Determine the (x, y) coordinate at the center of the cell enclosing the given text.  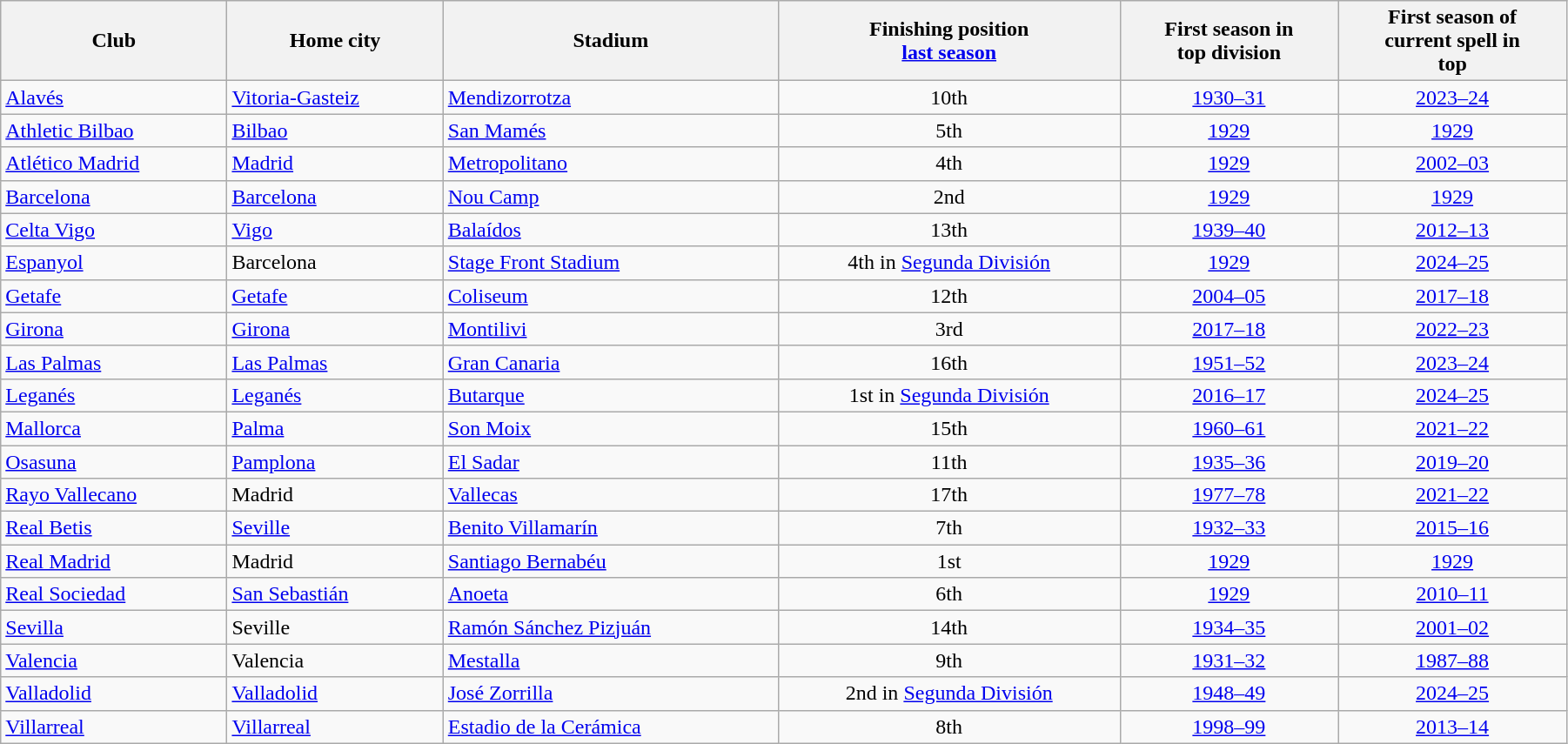
Benito Villamarín (611, 528)
Metropolitano (611, 164)
Osasuna (114, 462)
El Sadar (611, 462)
Espanyol (114, 263)
Real Madrid (114, 561)
2nd (948, 197)
16th (948, 362)
Stadium (611, 41)
4th (948, 164)
Pamplona (335, 462)
2019–20 (1453, 462)
Mallorca (114, 428)
1977–78 (1229, 495)
12th (948, 296)
Santiago Bernabéu (611, 561)
3rd (948, 329)
Estadio de la Cerámica (611, 727)
Rayo Vallecano (114, 495)
San Sebastián (335, 594)
Mendizorrotza (611, 97)
2016–17 (1229, 395)
2001–02 (1453, 627)
4th in Segunda División (948, 263)
Home city (335, 41)
Gran Canaria (611, 362)
Palma (335, 428)
Alavés (114, 97)
Vitoria-Gasteiz (335, 97)
Real Sociedad (114, 594)
1960–61 (1229, 428)
8th (948, 727)
1939–40 (1229, 230)
1935–36 (1229, 462)
1934–35 (1229, 627)
17th (948, 495)
Coliseum (611, 296)
Celta Vigo (114, 230)
Son Moix (611, 428)
1930–31 (1229, 97)
13th (948, 230)
1948–49 (1229, 694)
Ramón Sánchez Pizjuán (611, 627)
2015–16 (1453, 528)
Sevilla (114, 627)
1951–52 (1229, 362)
San Mamés (611, 131)
Balaídos (611, 230)
6th (948, 594)
9th (948, 660)
11th (948, 462)
1st in Segunda División (948, 395)
Bilbao (335, 131)
Anoeta (611, 594)
5th (948, 131)
15th (948, 428)
Real Betis (114, 528)
1987–88 (1453, 660)
2004–05 (1229, 296)
Club (114, 41)
2nd in Segunda División (948, 694)
7th (948, 528)
1931–32 (1229, 660)
14th (948, 627)
Vigo (335, 230)
Butarque (611, 395)
José Zorrilla (611, 694)
Finishing positionlast season (948, 41)
First season intop division (1229, 41)
First season ofcurrent spell intop (1453, 41)
2012–13 (1453, 230)
1st (948, 561)
Montilivi (611, 329)
2022–23 (1453, 329)
2010–11 (1453, 594)
Vallecas (611, 495)
Stage Front Stadium (611, 263)
10th (948, 97)
Mestalla (611, 660)
1932–33 (1229, 528)
2013–14 (1453, 727)
Nou Camp (611, 197)
2002–03 (1453, 164)
Atlético Madrid (114, 164)
Athletic Bilbao (114, 131)
1998–99 (1229, 727)
